Find where the given text appears and provide that cell's center as (x, y) coordinate. 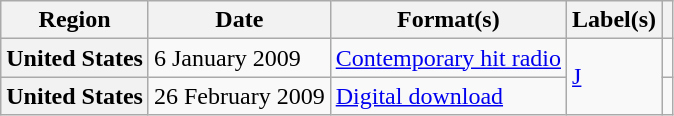
Contemporary hit radio (448, 58)
Format(s) (448, 20)
Date (239, 20)
26 February 2009 (239, 96)
Region (75, 20)
Label(s) (614, 20)
J (614, 77)
6 January 2009 (239, 58)
Digital download (448, 96)
